Determine the [X, Y] coordinate at the center of the cell enclosing the given text.  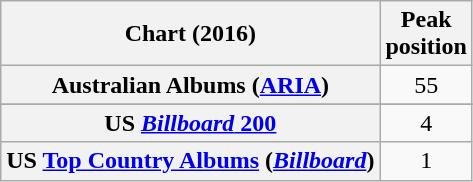
1 [426, 161]
4 [426, 123]
55 [426, 85]
US Billboard 200 [190, 123]
US Top Country Albums (Billboard) [190, 161]
Peak position [426, 34]
Australian Albums (ARIA) [190, 85]
Chart (2016) [190, 34]
